Determine the [X, Y] coordinate at the center of the cell enclosing the given text.  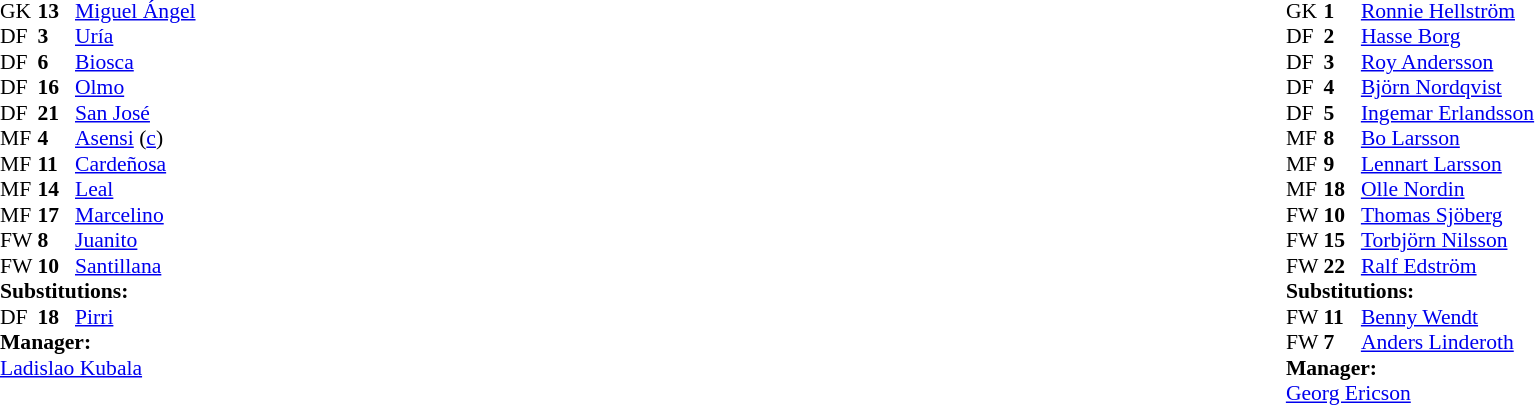
Benny Wendt [1448, 317]
Anders Linderoth [1448, 343]
21 [57, 113]
5 [1342, 113]
17 [57, 215]
Olle Nordin [1448, 189]
Uría [136, 37]
Pirri [136, 317]
16 [57, 87]
Ladislao Kubala [98, 368]
Cardeñosa [136, 164]
Björn Nordqvist [1448, 87]
San José [136, 113]
Thomas Sjöberg [1448, 215]
Santillana [136, 266]
Roy Andersson [1448, 62]
Leal [136, 189]
Marcelino [136, 215]
22 [1342, 266]
Bo Larsson [1448, 139]
Biosca [136, 62]
Juanito [136, 241]
15 [1342, 241]
14 [57, 189]
Hasse Borg [1448, 37]
2 [1342, 37]
Lennart Larsson [1448, 164]
7 [1342, 343]
9 [1342, 164]
Torbjörn Nilsson [1448, 241]
Asensi (c) [136, 139]
Olmo [136, 87]
6 [57, 62]
Ingemar Erlandsson [1448, 113]
Ralf Edström [1448, 266]
